Find where the given text appears and provide that cell's center as (x, y) coordinate. 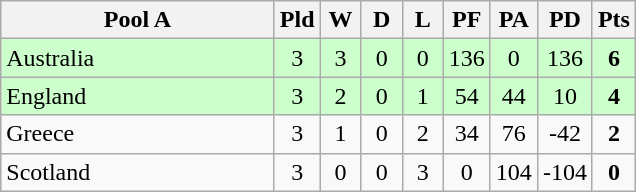
34 (466, 134)
54 (466, 96)
PF (466, 20)
Pool A (138, 20)
Greece (138, 134)
Scotland (138, 172)
Australia (138, 58)
Pts (614, 20)
England (138, 96)
D (382, 20)
44 (514, 96)
76 (514, 134)
6 (614, 58)
L (422, 20)
PD (564, 20)
PA (514, 20)
W (340, 20)
-42 (564, 134)
4 (614, 96)
10 (564, 96)
Pld (297, 20)
-104 (564, 172)
104 (514, 172)
